From the cell containing the given text, extract its center point as [x, y] coordinate. 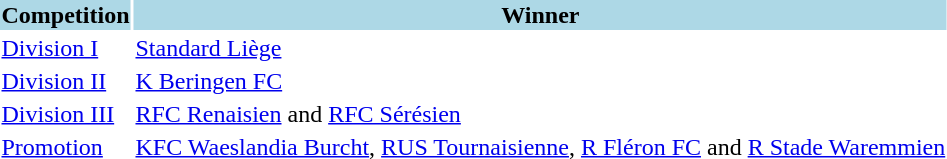
K Beringen FC [540, 81]
Winner [540, 15]
RFC Renaisien and RFC Sérésien [540, 114]
Division III [66, 114]
Division II [66, 81]
Division I [66, 48]
Standard Liège [540, 48]
Competition [66, 15]
